From the cell containing the given text, extract its center point as [x, y] coordinate. 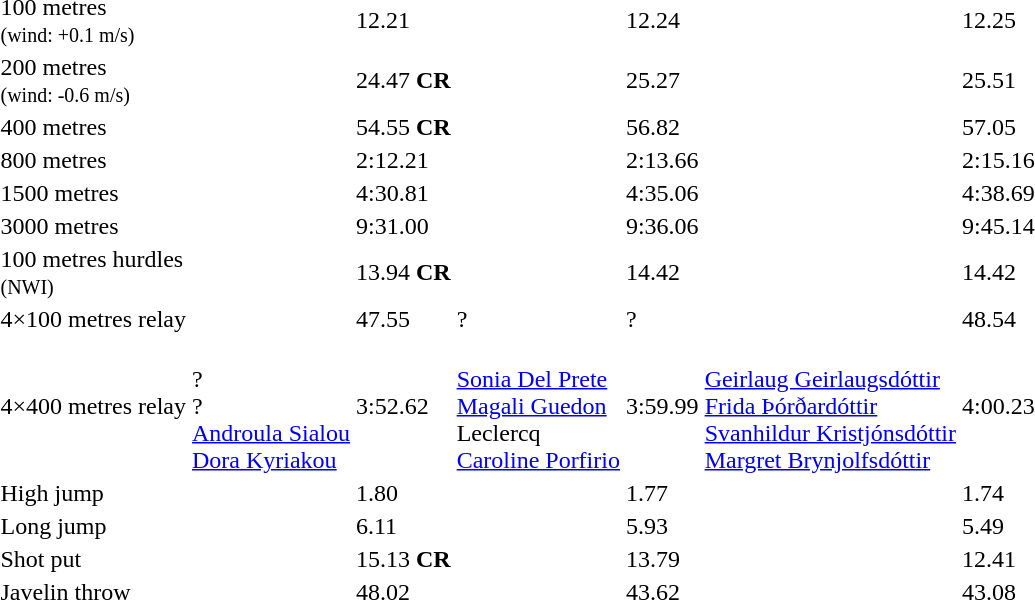
13.94 CR [403, 272]
Sonia Del PreteMagali GuedonLeclercqCaroline Porfirio [538, 406]
3:52.62 [403, 406]
47.55 [403, 319]
4:35.06 [662, 193]
2:12.21 [403, 160]
15.13 CR [403, 559]
4:30.81 [403, 193]
1.77 [662, 493]
9:36.06 [662, 226]
??Androula SialouDora Kyriakou [270, 406]
1.80 [403, 493]
2:13.66 [662, 160]
13.79 [662, 559]
56.82 [662, 127]
Geirlaug GeirlaugsdóttirFrida ÞórðardóttirSvanhildur KristjónsdóttirMargret Brynjolfsdóttir [830, 406]
25.27 [662, 80]
54.55 CR [403, 127]
14.42 [662, 272]
3:59.99 [662, 406]
6.11 [403, 526]
5.93 [662, 526]
9:31.00 [403, 226]
24.47 CR [403, 80]
